From the cell containing the given text, extract its center point as [x, y] coordinate. 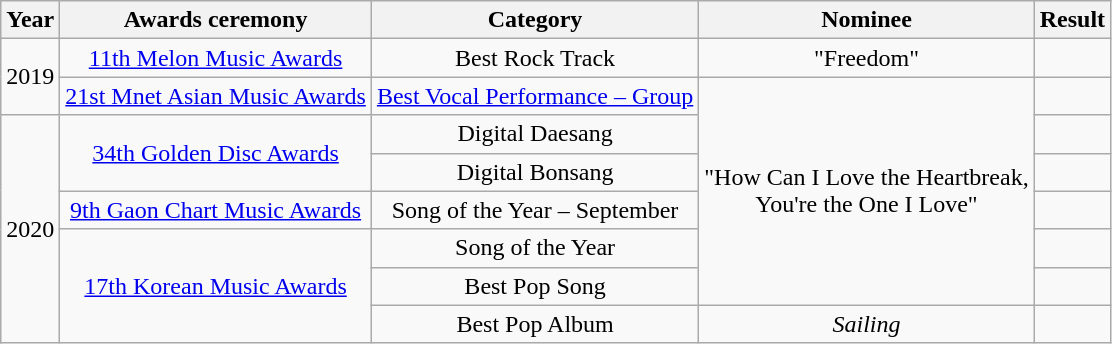
34th Golden Disc Awards [216, 153]
Best Pop Album [534, 324]
Awards ceremony [216, 20]
11th Melon Music Awards [216, 58]
17th Korean Music Awards [216, 286]
"How Can I Love the Heartbreak, You're the One I Love" [866, 191]
2019 [30, 77]
Song of the Year – September [534, 210]
Best Pop Song [534, 286]
Best Vocal Performance – Group [534, 96]
Nominee [866, 20]
Sailing [866, 324]
Song of the Year [534, 248]
Digital Bonsang [534, 172]
Result [1072, 20]
9th Gaon Chart Music Awards [216, 210]
Category [534, 20]
Digital Daesang [534, 134]
"Freedom" [866, 58]
Best Rock Track [534, 58]
21st Mnet Asian Music Awards [216, 96]
2020 [30, 229]
Year [30, 20]
